Detect which cell encompasses the target text, then output its [x, y] center coordinate. 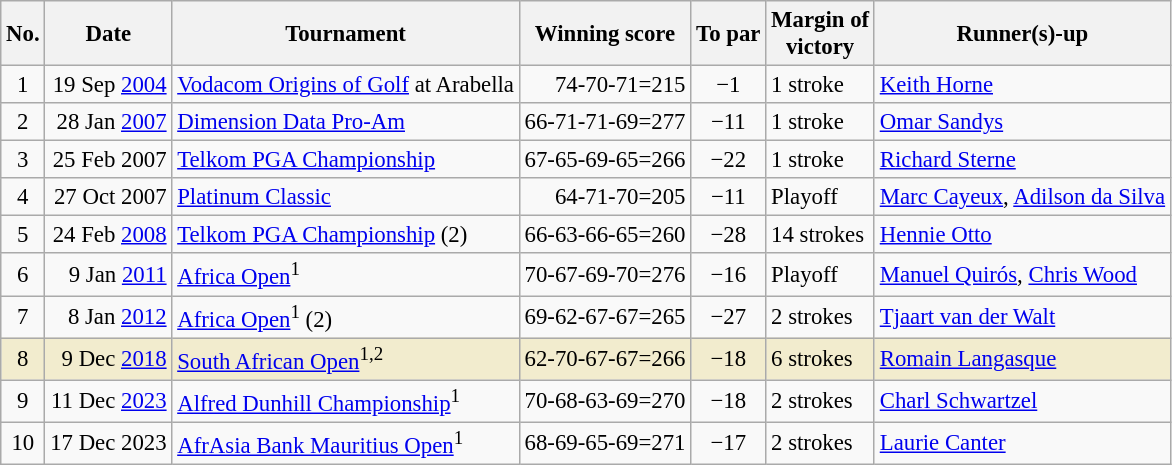
Hennie Otto [1022, 235]
27 Oct 2007 [108, 197]
Tournament [346, 34]
24 Feb 2008 [108, 235]
Africa Open1 [346, 275]
66-71-71-69=277 [605, 122]
Laurie Canter [1022, 443]
9 [23, 401]
10 [23, 443]
No. [23, 34]
8 Jan 2012 [108, 317]
66-63-66-65=260 [605, 235]
−22 [728, 160]
Africa Open1 (2) [346, 317]
−28 [728, 235]
Margin ofvictory [820, 34]
25 Feb 2007 [108, 160]
Marc Cayeux, Adilson da Silva [1022, 197]
9 Jan 2011 [108, 275]
South African Open1,2 [346, 359]
Charl Schwartzel [1022, 401]
Telkom PGA Championship (2) [346, 235]
−17 [728, 443]
Winning score [605, 34]
28 Jan 2007 [108, 122]
3 [23, 160]
68-69-65-69=271 [605, 443]
1 [23, 85]
8 [23, 359]
7 [23, 317]
67-65-69-65=266 [605, 160]
Richard Sterne [1022, 160]
2 [23, 122]
6 strokes [820, 359]
6 [23, 275]
Manuel Quirós, Chris Wood [1022, 275]
−1 [728, 85]
Runner(s)-up [1022, 34]
4 [23, 197]
Dimension Data Pro-Am [346, 122]
9 Dec 2018 [108, 359]
19 Sep 2004 [108, 85]
Alfred Dunhill Championship1 [346, 401]
Vodacom Origins of Golf at Arabella [346, 85]
Tjaart van der Walt [1022, 317]
Keith Horne [1022, 85]
Omar Sandys [1022, 122]
74-70-71=215 [605, 85]
14 strokes [820, 235]
Platinum Classic [346, 197]
69-62-67-67=265 [605, 317]
17 Dec 2023 [108, 443]
−16 [728, 275]
11 Dec 2023 [108, 401]
−27 [728, 317]
Date [108, 34]
5 [23, 235]
70-68-63-69=270 [605, 401]
64-71-70=205 [605, 197]
70-67-69-70=276 [605, 275]
To par [728, 34]
AfrAsia Bank Mauritius Open1 [346, 443]
Telkom PGA Championship [346, 160]
Romain Langasque [1022, 359]
62-70-67-67=266 [605, 359]
